Return the (X, Y) coordinate for the center point of the cell that contains the specified text.  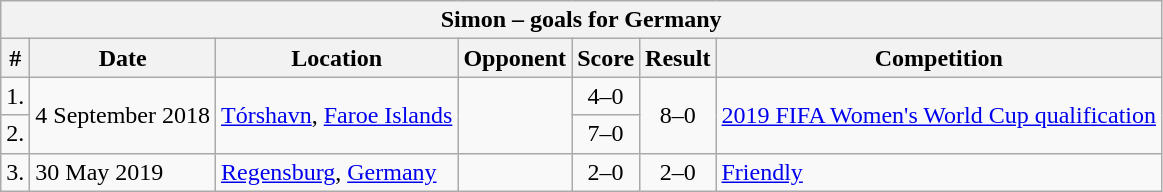
Friendly (939, 172)
Opponent (515, 58)
4–0 (606, 96)
4 September 2018 (123, 115)
Tórshavn, Faroe Islands (337, 115)
# (16, 58)
3. (16, 172)
30 May 2019 (123, 172)
2019 FIFA Women's World Cup qualification (939, 115)
8–0 (678, 115)
Location (337, 58)
Competition (939, 58)
1. (16, 96)
7–0 (606, 134)
Score (606, 58)
Simon – goals for Germany (582, 20)
Result (678, 58)
Date (123, 58)
Regensburg, Germany (337, 172)
2. (16, 134)
